Scan for the cell matching the given text and deliver its (x, y) coordinate at center. 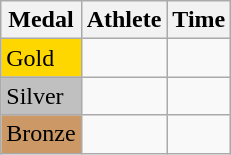
Gold (41, 58)
Bronze (41, 134)
Medal (41, 20)
Athlete (124, 20)
Time (199, 20)
Silver (41, 96)
